Output the [X, Y] coordinate of the center of the cell containing the given text.  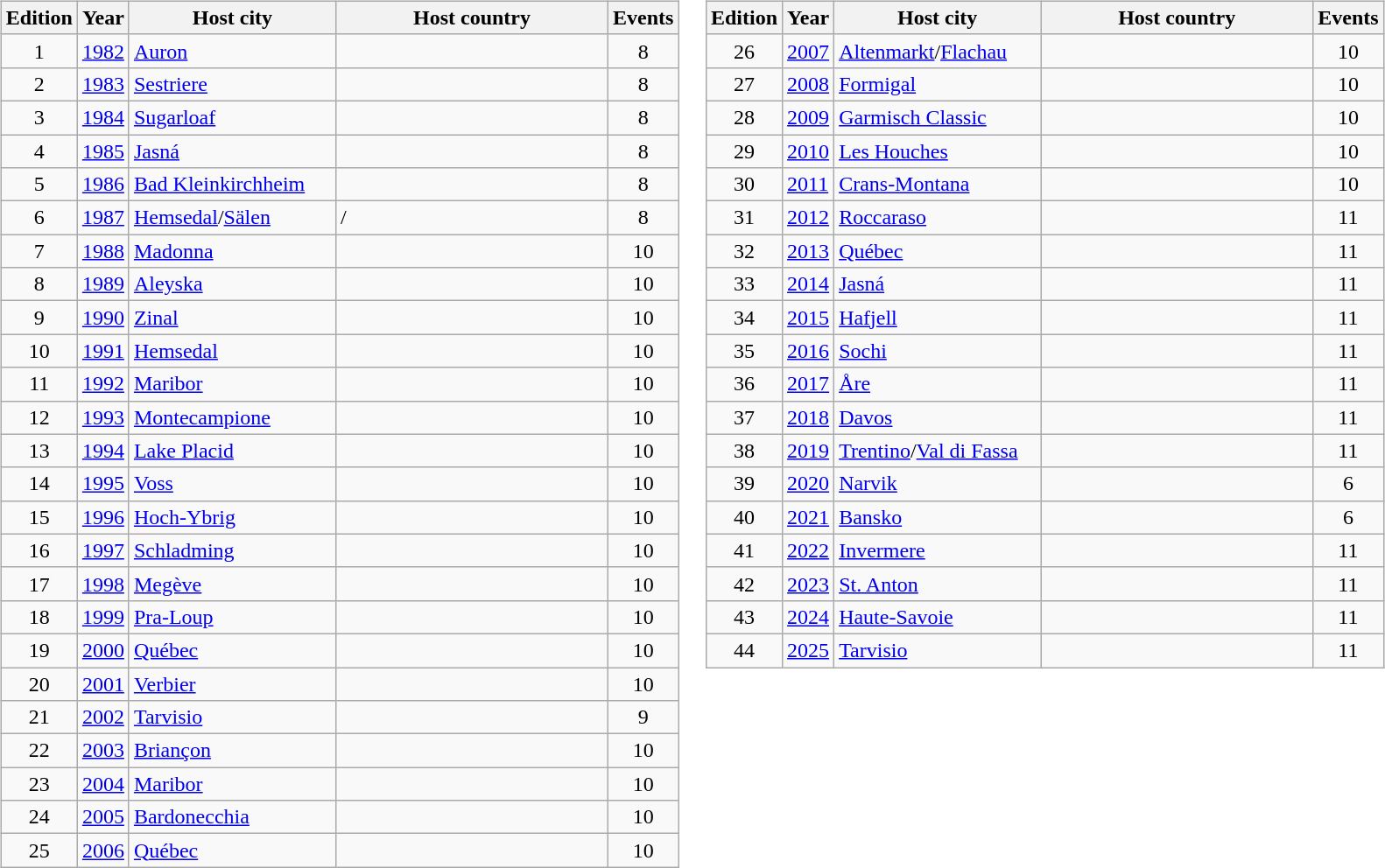
35 [744, 351]
1985 [103, 151]
2015 [809, 318]
Sochi [938, 351]
20 [39, 683]
1998 [103, 584]
Hemsedal/Sälen [232, 218]
2012 [809, 218]
2008 [809, 84]
Madonna [232, 251]
Davos [938, 417]
32 [744, 251]
40 [744, 517]
1989 [103, 284]
Briançon [232, 751]
22 [39, 751]
43 [744, 617]
2013 [809, 251]
2018 [809, 417]
Les Houches [938, 151]
1988 [103, 251]
26 [744, 51]
23 [39, 784]
Verbier [232, 683]
13 [39, 451]
/ [471, 218]
1 [39, 51]
1999 [103, 617]
2025 [809, 650]
12 [39, 417]
Roccaraso [938, 218]
2003 [103, 751]
3 [39, 117]
1991 [103, 351]
Voss [232, 484]
Hemsedal [232, 351]
Trentino/Val di Fassa [938, 451]
2005 [103, 817]
Narvik [938, 484]
7 [39, 251]
24 [39, 817]
Schladming [232, 550]
21 [39, 717]
4 [39, 151]
2017 [809, 384]
16 [39, 550]
2021 [809, 517]
Invermere [938, 550]
31 [744, 218]
1995 [103, 484]
1996 [103, 517]
Formigal [938, 84]
15 [39, 517]
Haute-Savoie [938, 617]
Auron [232, 51]
Sestriere [232, 84]
Sugarloaf [232, 117]
34 [744, 318]
2011 [809, 185]
Lake Placid [232, 451]
1983 [103, 84]
38 [744, 451]
Åre [938, 384]
2020 [809, 484]
St. Anton [938, 584]
17 [39, 584]
Garmisch Classic [938, 117]
Bad Kleinkirchheim [232, 185]
Altenmarkt/Flachau [938, 51]
2002 [103, 717]
2004 [103, 784]
30 [744, 185]
1984 [103, 117]
1990 [103, 318]
1992 [103, 384]
25 [39, 850]
Pra-Loup [232, 617]
1997 [103, 550]
29 [744, 151]
1994 [103, 451]
37 [744, 417]
Hafjell [938, 318]
5 [39, 185]
36 [744, 384]
2019 [809, 451]
Zinal [232, 318]
1982 [103, 51]
18 [39, 617]
2007 [809, 51]
1986 [103, 185]
Aleyska [232, 284]
2001 [103, 683]
1993 [103, 417]
Megève [232, 584]
Bardonecchia [232, 817]
28 [744, 117]
2023 [809, 584]
Crans-Montana [938, 185]
2006 [103, 850]
2024 [809, 617]
14 [39, 484]
27 [744, 84]
2010 [809, 151]
33 [744, 284]
2009 [809, 117]
2000 [103, 650]
41 [744, 550]
Bansko [938, 517]
39 [744, 484]
2014 [809, 284]
2022 [809, 550]
2016 [809, 351]
Montecampione [232, 417]
44 [744, 650]
1987 [103, 218]
42 [744, 584]
19 [39, 650]
Hoch-Ybrig [232, 517]
2 [39, 84]
